Return [X, Y] of the center of cell containing provided text 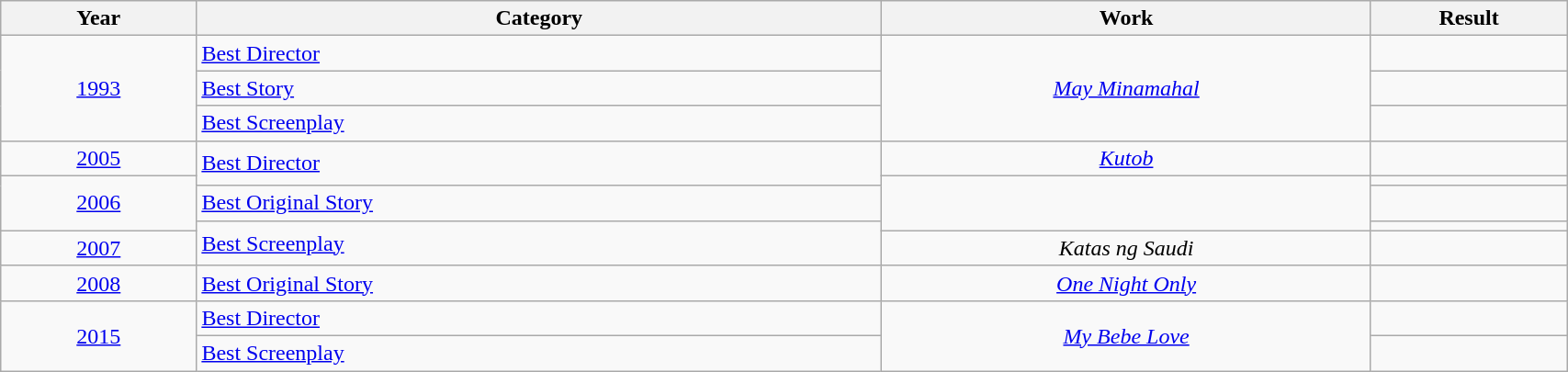
May Minamahal [1126, 88]
My Bebe Love [1126, 335]
Kutob [1126, 158]
2007 [99, 248]
2006 [99, 203]
2005 [99, 158]
One Night Only [1126, 283]
2008 [99, 283]
1993 [99, 88]
Year [99, 18]
Result [1468, 18]
Category [539, 18]
Work [1126, 18]
Katas ng Saudi [1126, 248]
2015 [99, 335]
Best Story [539, 88]
